Identify which cell holds the provided text, then report its (x, y) central coordinate. 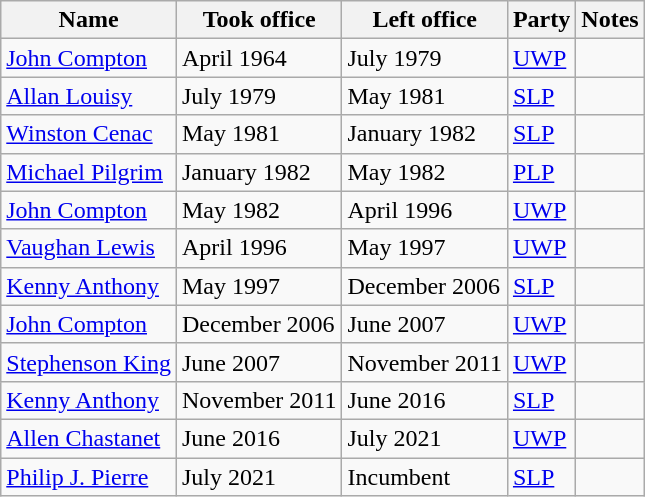
Allen Chastanet (89, 438)
Party (541, 20)
Philip J. Pierre (89, 477)
Vaughan Lewis (89, 248)
Michael Pilgrim (89, 172)
Incumbent (424, 477)
Winston Cenac (89, 134)
Took office (258, 20)
Allan Louisy (89, 96)
April 1964 (258, 58)
Notes (610, 20)
Left office (424, 20)
PLP (541, 172)
Stephenson King (89, 362)
Name (89, 20)
